Provide the (X, Y) coordinate of the cell's center where the given text is located.  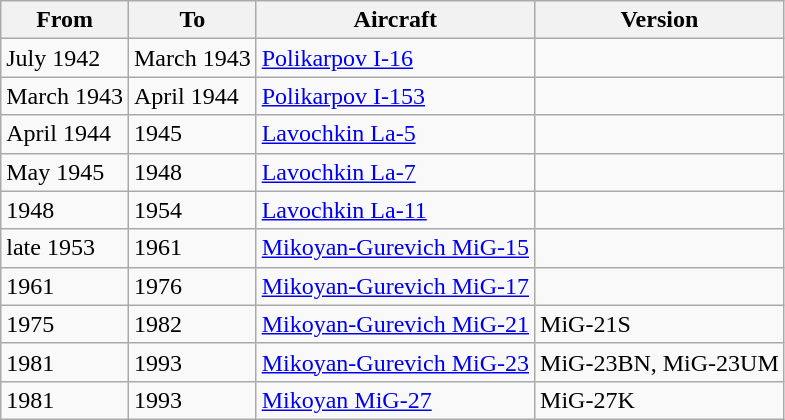
To (192, 20)
Lavochkin La-5 (395, 134)
From (65, 20)
Mikoyan MiG-27 (395, 400)
Lavochkin La-11 (395, 210)
Polikarpov I-153 (395, 96)
Mikoyan-Gurevich MiG-15 (395, 248)
Aircraft (395, 20)
Version (660, 20)
MiG-23BN, MiG-23UM (660, 362)
MiG-27K (660, 400)
1976 (192, 286)
Mikoyan-Gurevich MiG-17 (395, 286)
Lavochkin La-7 (395, 172)
1982 (192, 324)
Mikoyan-Gurevich MiG-23 (395, 362)
1954 (192, 210)
MiG-21S (660, 324)
Polikarpov I-16 (395, 58)
1975 (65, 324)
May 1945 (65, 172)
Mikoyan-Gurevich MiG-21 (395, 324)
1945 (192, 134)
late 1953 (65, 248)
July 1942 (65, 58)
